Identify which cell holds the provided text, then report its (X, Y) central coordinate. 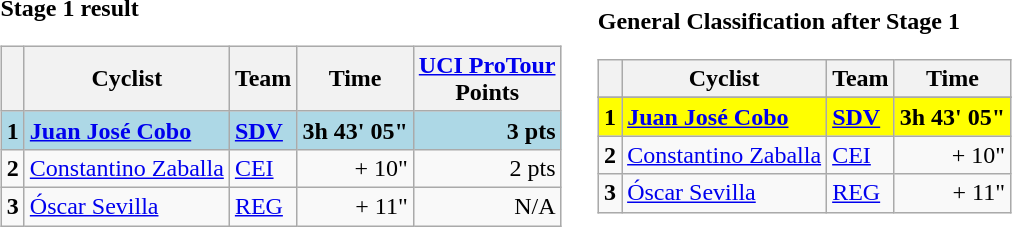
UCI ProTourPoints (487, 78)
3 pts (487, 130)
2 pts (487, 168)
N/A (487, 206)
